Return the (x, y) coordinate for the center point of the cell that contains the specified text.  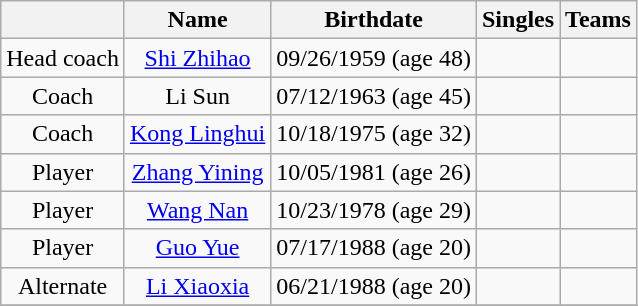
Guo Yue (197, 248)
Head coach (63, 58)
07/17/1988 (age 20) (374, 248)
Singles (518, 20)
Wang Nan (197, 210)
07/12/1963 (age 45) (374, 96)
Li Sun (197, 96)
10/23/1978 (age 29) (374, 210)
Alternate (63, 286)
Birthdate (374, 20)
Zhang Yining (197, 172)
10/05/1981 (age 26) (374, 172)
06/21/1988 (age 20) (374, 286)
Kong Linghui (197, 134)
09/26/1959 (age 48) (374, 58)
Teams (598, 20)
Shi Zhihao (197, 58)
Name (197, 20)
10/18/1975 (age 32) (374, 134)
Li Xiaoxia (197, 286)
